From the cell containing the given text, extract its center point as [x, y] coordinate. 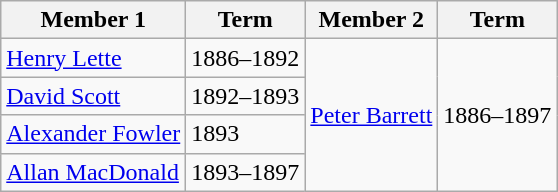
1892–1893 [246, 96]
David Scott [94, 96]
Member 2 [372, 20]
Peter Barrett [372, 115]
Alexander Fowler [94, 134]
1893–1897 [246, 172]
Henry Lette [94, 58]
Member 1 [94, 20]
1886–1892 [246, 58]
1886–1897 [498, 115]
1893 [246, 134]
Allan MacDonald [94, 172]
